Locate the cell with the specified text and output its (X, Y) center coordinate. 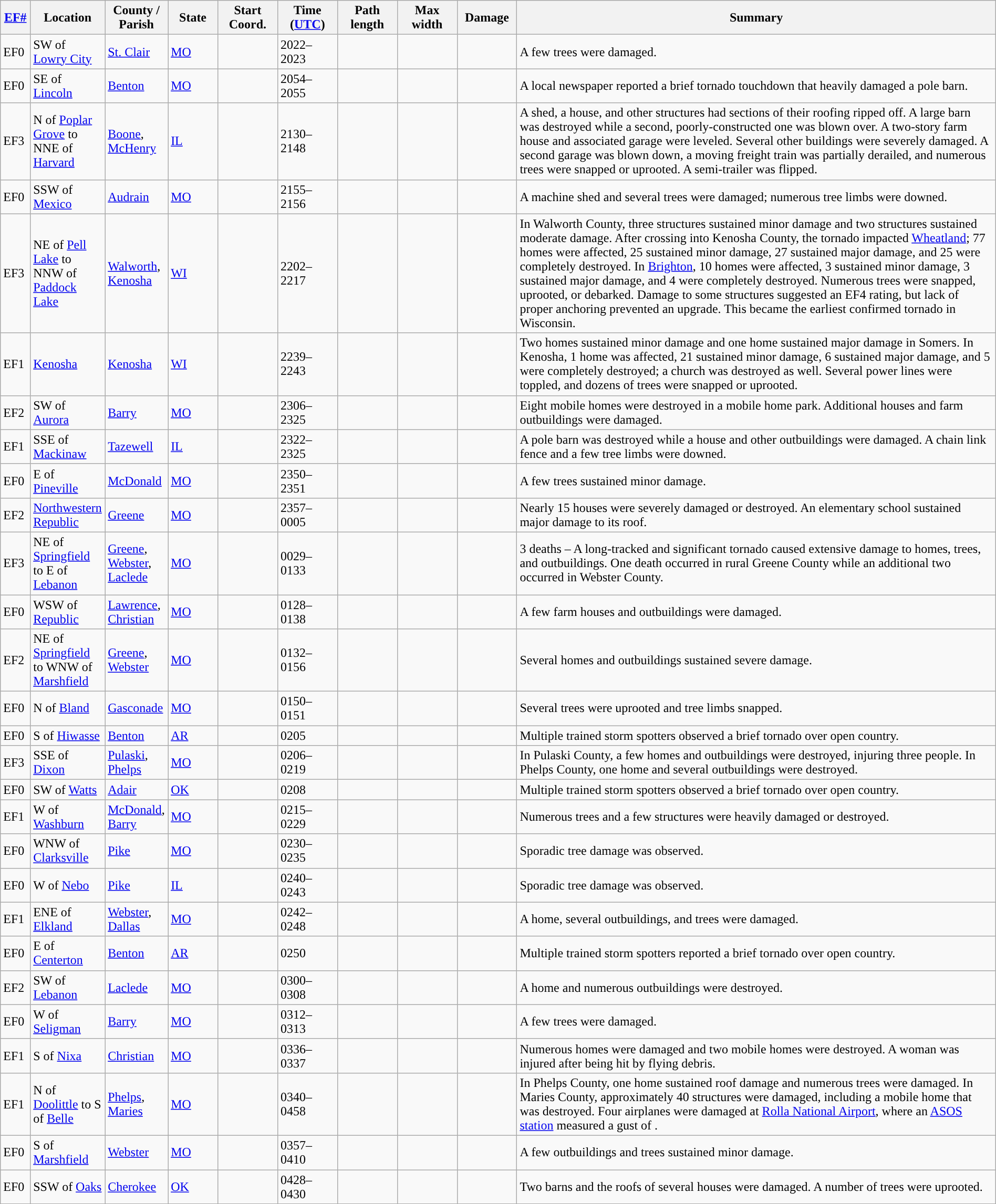
NE of Springfield to E of Lebanon (68, 563)
Numerous homes were damaged and two mobile homes were destroyed. A woman was injured after being hit by flying debris. (756, 1055)
Greene, Webster, Laclede (137, 563)
WSW of Republic (68, 611)
W of Washburn (68, 817)
Location (68, 18)
A machine shed and several trees were damaged; numerous tree limbs were downed. (756, 196)
SW of Aurora (68, 413)
2306–2325 (307, 413)
NE of Pell Lake to NNW of Paddock Lake (68, 273)
ENE of Elkland (68, 919)
2350–2351 (307, 481)
Adair (137, 790)
2202–2217 (307, 273)
0205 (307, 736)
N of Bland (68, 709)
0208 (307, 790)
Lawrence, Christian (137, 611)
0206–0219 (307, 762)
E of Centerton (68, 954)
N of Doolittle to S of Belle (68, 1104)
2130–2148 (307, 141)
Multiple trained storm spotters reported a brief tornado over open country. (756, 954)
Cherokee (137, 1187)
E of Pineville (68, 481)
Max width (427, 18)
0312–0313 (307, 1022)
McDonald, Barry (137, 817)
Webster, Dallas (137, 919)
Laclede (137, 987)
St. Clair (137, 51)
A pole barn was destroyed while a house and other outbuildings were damaged. A chain link fence and a few tree limbs were downed. (756, 446)
Several trees were uprooted and tree limbs snapped. (756, 709)
Audrain (137, 196)
0250 (307, 954)
0132–0156 (307, 661)
2239–2243 (307, 364)
Two barns and the roofs of several houses were damaged. A number of trees were uprooted. (756, 1187)
Phelps, Maries (137, 1104)
Path length (367, 18)
Numerous trees and a few structures were heavily damaged or destroyed. (756, 817)
SSE of Dixon (68, 762)
SW of Lebanon (68, 987)
EF# (16, 18)
Tazewell (137, 446)
State (193, 18)
Eight mobile homes were destroyed in a mobile home park. Additional houses and farm outbuildings were damaged. (756, 413)
0300–0308 (307, 987)
SW of Lowry City (68, 51)
2022–2023 (307, 51)
Time (UTC) (307, 18)
0240–0243 (307, 885)
Boone, McHenry (137, 141)
0230–0235 (307, 851)
Northwestern Republic (68, 515)
Gasconade (137, 709)
Pulaski, Phelps (137, 762)
0215–0229 (307, 817)
W of Seligman (68, 1022)
Start Coord. (247, 18)
County / Parish (137, 18)
N of Poplar Grove to NNE of Harvard (68, 141)
S of Marshfield (68, 1152)
0029–0133 (307, 563)
SSW of Mexico (68, 196)
S of Hiwasse (68, 736)
Several homes and outbuildings sustained severe damage. (756, 661)
WNW of Clarksville (68, 851)
SW of Watts (68, 790)
0242–0248 (307, 919)
0357–0410 (307, 1152)
SSW of Oaks (68, 1187)
2155–2156 (307, 196)
A few farm houses and outbuildings were damaged. (756, 611)
Christian (137, 1055)
A local newspaper reported a brief tornado touchdown that heavily damaged a pole barn. (756, 86)
SSE of Mackinaw (68, 446)
2322–2325 (307, 446)
Greene (137, 515)
0340–0458 (307, 1104)
NE of Springfield to WNW of Marshfield (68, 661)
Nearly 15 houses were severely damaged or destroyed. An elementary school sustained major damage to its roof. (756, 515)
Greene, Webster (137, 661)
0128–0138 (307, 611)
SE of Lincoln (68, 86)
W of Nebo (68, 885)
Walworth, Kenosha (137, 273)
0428–0430 (307, 1187)
Damage (487, 18)
McDonald (137, 481)
0150–0151 (307, 709)
2054–2055 (307, 86)
A home, several outbuildings, and trees were damaged. (756, 919)
S of Nixa (68, 1055)
0336–0337 (307, 1055)
A few trees sustained minor damage. (756, 481)
2357–0005 (307, 515)
A few outbuildings and trees sustained minor damage. (756, 1152)
A home and numerous outbuildings were destroyed. (756, 987)
Summary (756, 18)
Webster (137, 1152)
